Scan for the cell matching the given text and deliver its [X, Y] coordinate at center. 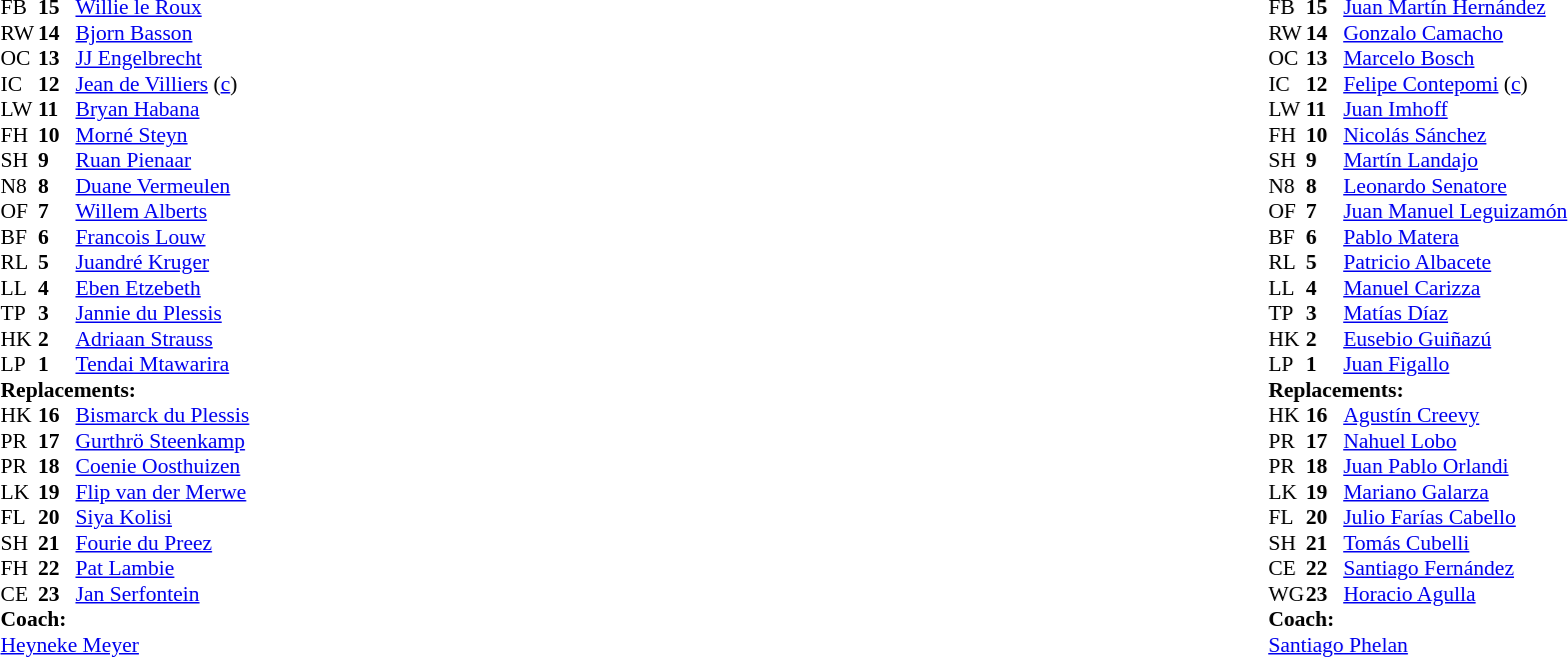
Gurthrö Steenkamp [163, 441]
Flip van der Merwe [163, 492]
Gonzalo Camacho [1455, 33]
Martín Landajo [1455, 161]
Juan Imhoff [1455, 109]
Bjorn Basson [163, 33]
Matías Díaz [1455, 313]
WG [1287, 594]
Manuel Carizza [1455, 288]
Nicolás Sánchez [1455, 135]
Patricio Albacete [1455, 263]
Francois Louw [163, 237]
Coenie Oosthuizen [163, 467]
Eben Etzebeth [163, 288]
Juan Manuel Leguizamón [1455, 211]
Eusebio Guiñazú [1455, 339]
Marcelo Bosch [1455, 59]
Morné Steyn [163, 135]
Jannie du Plessis [163, 313]
Pablo Matera [1455, 237]
Adriaan Strauss [163, 339]
Pat Lambie [163, 569]
Siya Kolisi [163, 517]
Nahuel Lobo [1455, 441]
Jan Serfontein [163, 594]
Juan Pablo Orlandi [1455, 467]
Ruan Pienaar [163, 161]
Juan Figallo [1455, 365]
Fourie du Preez [163, 543]
Mariano Galarza [1455, 492]
Juandré Kruger [163, 263]
Bismarck du Plessis [163, 415]
JJ Engelbrecht [163, 59]
Duane Vermeulen [163, 186]
Julio Farías Cabello [1455, 517]
Felipe Contepomi (c) [1455, 84]
Bryan Habana [163, 109]
Leonardo Senatore [1455, 186]
Jean de Villiers (c) [163, 84]
Willem Alberts [163, 211]
Tendai Mtawarira [163, 365]
Tomás Cubelli [1455, 543]
Santiago Fernández [1455, 569]
Agustín Creevy [1455, 415]
Horacio Agulla [1455, 594]
